For the text-containing cell, return its midpoint in (X, Y) coordinate format. 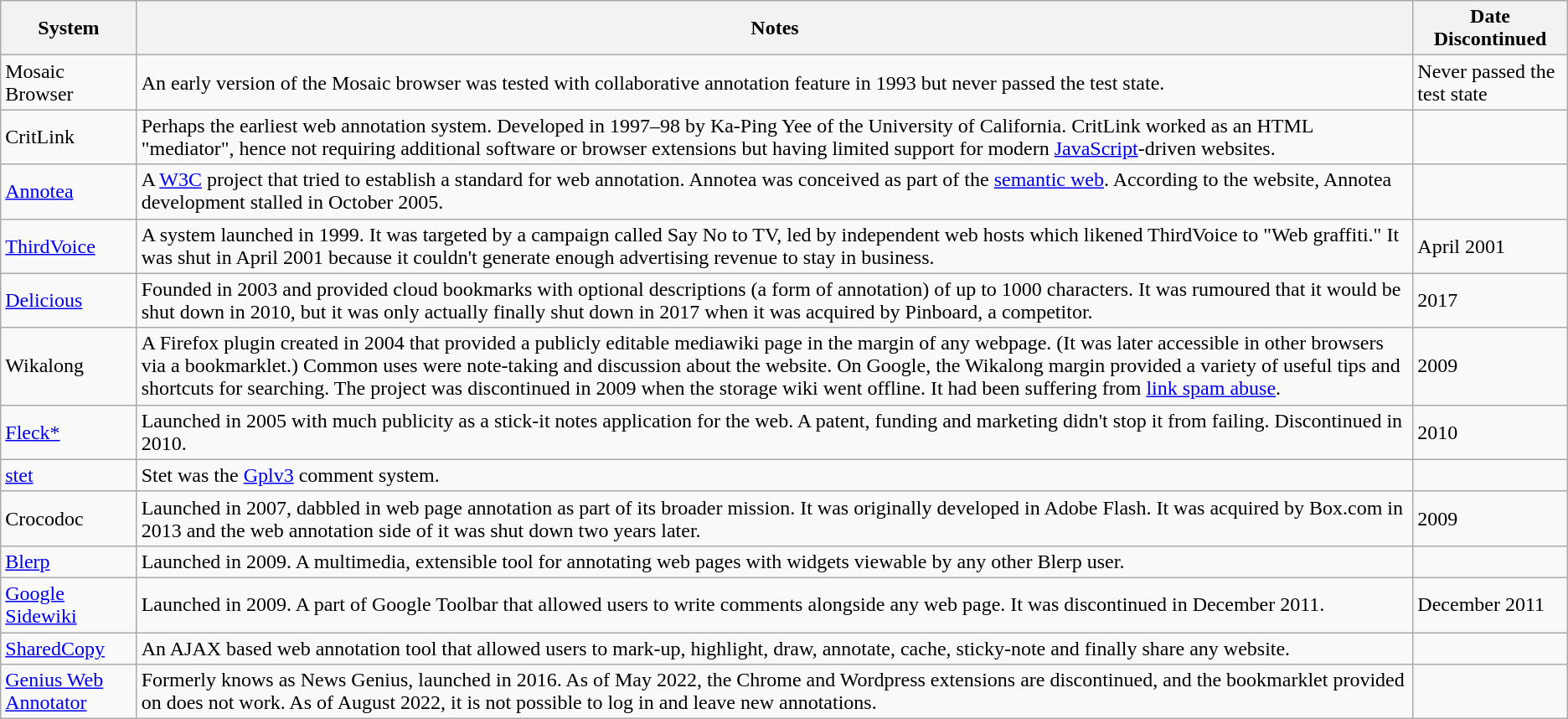
Crocodoc (69, 518)
Never passed the test state (1490, 82)
Fleck* (69, 432)
Delicious (69, 300)
An early version of the Mosaic browser was tested with collaborative annotation feature in 1993 but never passed the test state. (775, 82)
2017 (1490, 300)
Annotea (69, 191)
SharedCopy (69, 648)
An AJAX based web annotation tool that allowed users to mark-up, highlight, draw, annotate, cache, sticky-note and finally share any website. (775, 648)
CritLink (69, 137)
Launched in 2009. A part of Google Toolbar that allowed users to write comments alongside any web page. It was discontinued in December 2011. (775, 605)
System (69, 28)
Mosaic Browser (69, 82)
Stet was the Gplv3 comment system. (775, 475)
ThirdVoice (69, 246)
2010 (1490, 432)
April 2001 (1490, 246)
Blerp (69, 561)
stet (69, 475)
Wikalong (69, 366)
Date Discontinued (1490, 28)
Google Sidewiki (69, 605)
Notes (775, 28)
Launched in 2009. A multimedia, extensible tool for annotating web pages with widgets viewable by any other Blerp user. (775, 561)
Genius Web Annotator (69, 692)
December 2011 (1490, 605)
